Output the (X, Y) coordinate of the center of the cell containing the given text.  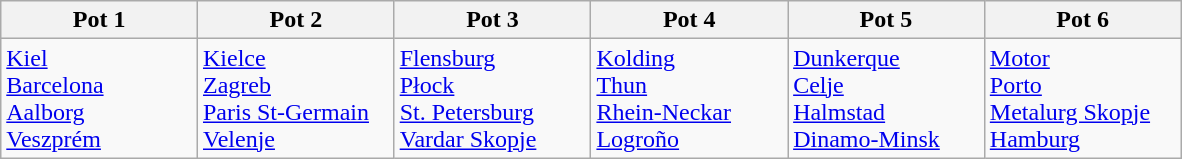
Motor Porto Metalurg Skopje Hamburg (1082, 98)
Flensburg Płock St. Petersburg Vardar Skopje (492, 98)
Pot 3 (492, 20)
Pot 4 (690, 20)
Pot 6 (1082, 20)
Pot 2 (296, 20)
Dunkerque Celje Halmstad Dinamo-Minsk (886, 98)
Pot 1 (100, 20)
Kiel Barcelona Aalborg Veszprém (100, 98)
Kolding Thun Rhein-Neckar Logroño (690, 98)
Kielce Zagreb Paris St-Germain Velenje (296, 98)
Pot 5 (886, 20)
